Identify which cell holds the provided text, then report its (x, y) central coordinate. 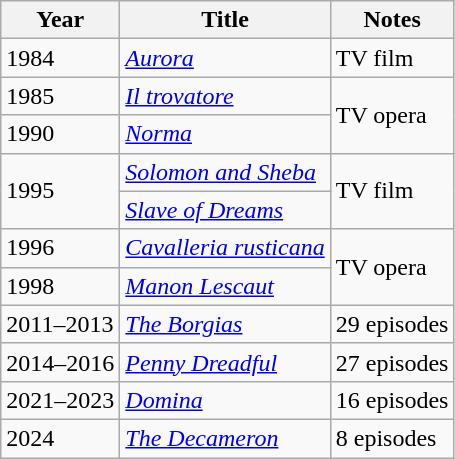
The Decameron (225, 438)
Year (60, 20)
Title (225, 20)
Norma (225, 134)
2024 (60, 438)
2014–2016 (60, 362)
1998 (60, 286)
8 episodes (392, 438)
Slave of Dreams (225, 210)
1985 (60, 96)
27 episodes (392, 362)
1984 (60, 58)
Manon Lescaut (225, 286)
The Borgias (225, 324)
1995 (60, 191)
Il trovatore (225, 96)
1990 (60, 134)
Penny Dreadful (225, 362)
Cavalleria rusticana (225, 248)
1996 (60, 248)
2011–2013 (60, 324)
29 episodes (392, 324)
Aurora (225, 58)
Domina (225, 400)
Notes (392, 20)
16 episodes (392, 400)
2021–2023 (60, 400)
Solomon and Sheba (225, 172)
